For the text-containing cell, return its midpoint in [x, y] coordinate format. 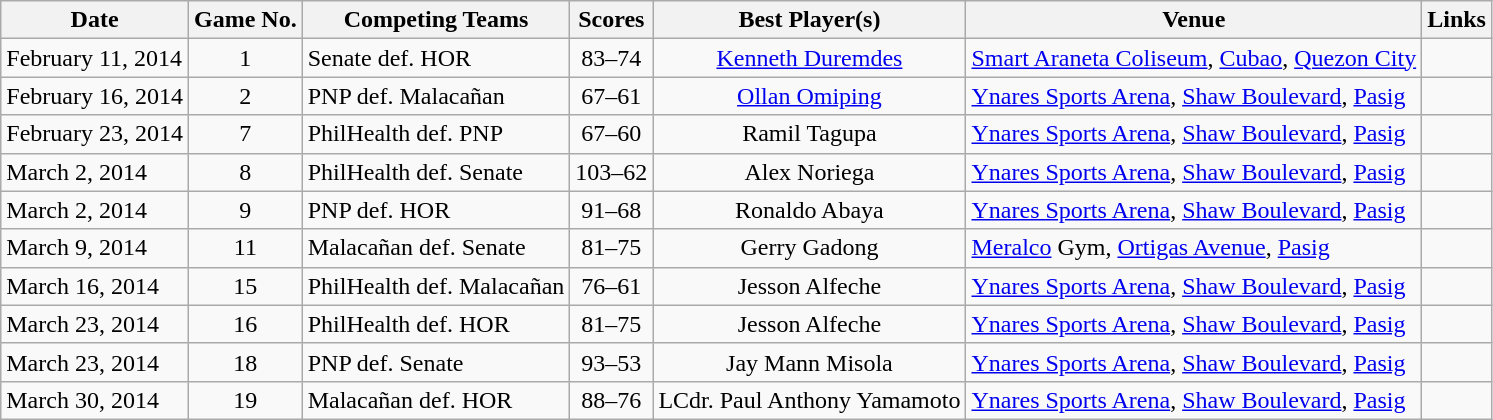
PhilHealth def. Malacañan [436, 286]
15 [245, 286]
Ramil Tagupa [810, 134]
Ollan Omiping [810, 96]
Competing Teams [436, 20]
Links [1457, 20]
Scores [612, 20]
67–60 [612, 134]
Senate def. HOR [436, 58]
11 [245, 248]
PhilHealth def. HOR [436, 324]
Malacañan def. HOR [436, 400]
PNP def. Malacañan [436, 96]
Ronaldo Abaya [810, 210]
83–74 [612, 58]
8 [245, 172]
1 [245, 58]
March 30, 2014 [95, 400]
67–61 [612, 96]
7 [245, 134]
Best Player(s) [810, 20]
March 9, 2014 [95, 248]
88–76 [612, 400]
February 11, 2014 [95, 58]
Malacañan def. Senate [436, 248]
9 [245, 210]
91–68 [612, 210]
March 16, 2014 [95, 286]
Venue [1194, 20]
Game No. [245, 20]
PhilHealth def. PNP [436, 134]
18 [245, 362]
103–62 [612, 172]
76–61 [612, 286]
February 23, 2014 [95, 134]
Jay Mann Misola [810, 362]
PNP def. Senate [436, 362]
LCdr. Paul Anthony Yamamoto [810, 400]
Date [95, 20]
Alex Noriega [810, 172]
Gerry Gadong [810, 248]
PNP def. HOR [436, 210]
19 [245, 400]
Smart Araneta Coliseum, Cubao, Quezon City [1194, 58]
16 [245, 324]
PhilHealth def. Senate [436, 172]
February 16, 2014 [95, 96]
2 [245, 96]
Meralco Gym, Ortigas Avenue, Pasig [1194, 248]
Kenneth Duremdes [810, 58]
93–53 [612, 362]
